For the text-containing cell, return its midpoint in [x, y] coordinate format. 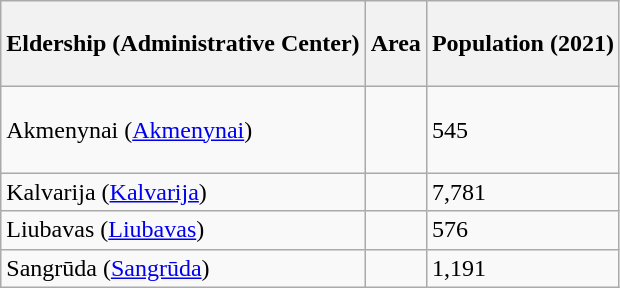
Eldership (Administrative Center) [183, 44]
Kalvarija (Kalvarija) [183, 192]
545 [522, 130]
1,191 [522, 268]
Akmenynai (Akmenynai) [183, 130]
576 [522, 230]
Sangrūda (Sangrūda) [183, 268]
Liubavas (Liubavas) [183, 230]
Population (2021) [522, 44]
7,781 [522, 192]
Area [396, 44]
